Provide the (X, Y) coordinate of the cell's center where the given text is located.  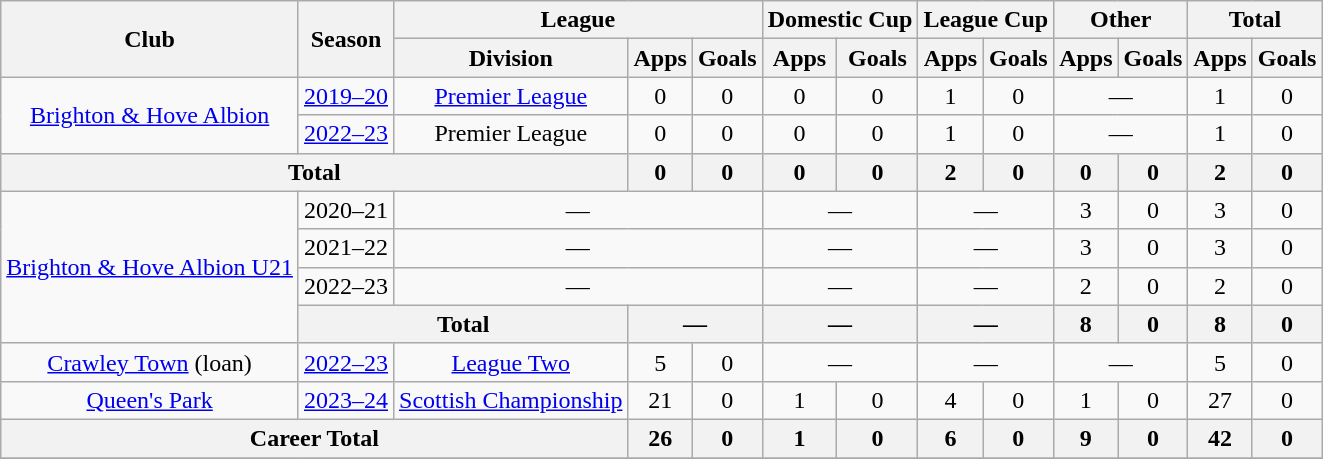
26 (660, 438)
2020–21 (346, 210)
9 (1086, 438)
Crawley Town (loan) (150, 362)
21 (660, 400)
Club (150, 39)
4 (950, 400)
Season (346, 39)
27 (1220, 400)
Brighton & Hove Albion (150, 115)
League (578, 20)
2023–24 (346, 400)
Other (1121, 20)
Queen's Park (150, 400)
42 (1220, 438)
2019–20 (346, 96)
2021–22 (346, 248)
Career Total (314, 438)
League Cup (986, 20)
League Two (511, 362)
Brighton & Hove Albion U21 (150, 267)
Division (511, 58)
Domestic Cup (840, 20)
6 (950, 438)
Scottish Championship (511, 400)
